From the cell containing the given text, extract its center point as [x, y] coordinate. 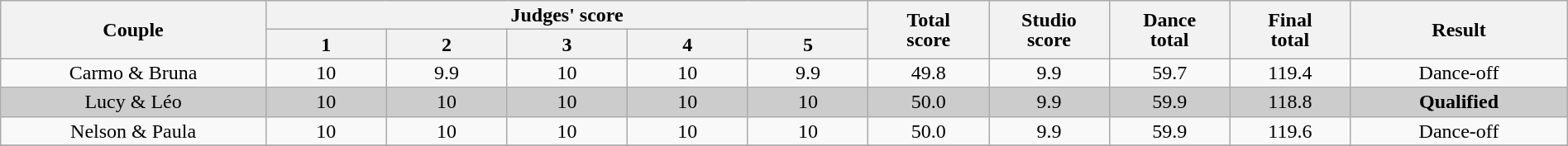
2 [447, 45]
Finaltotal [1290, 30]
Studioscore [1049, 30]
Lucy & Léo [134, 102]
119.6 [1290, 130]
Judges' score [567, 15]
Carmo & Bruna [134, 73]
4 [687, 45]
Couple [134, 30]
3 [567, 45]
118.8 [1290, 102]
Dancetotal [1169, 30]
Nelson & Paula [134, 130]
5 [808, 45]
1 [326, 45]
Totalscore [929, 30]
Result [1459, 30]
119.4 [1290, 73]
49.8 [929, 73]
59.7 [1169, 73]
Qualified [1459, 102]
